Pinpoint the cell where the given text exists, returning its (x, y) midpoint coordinate. 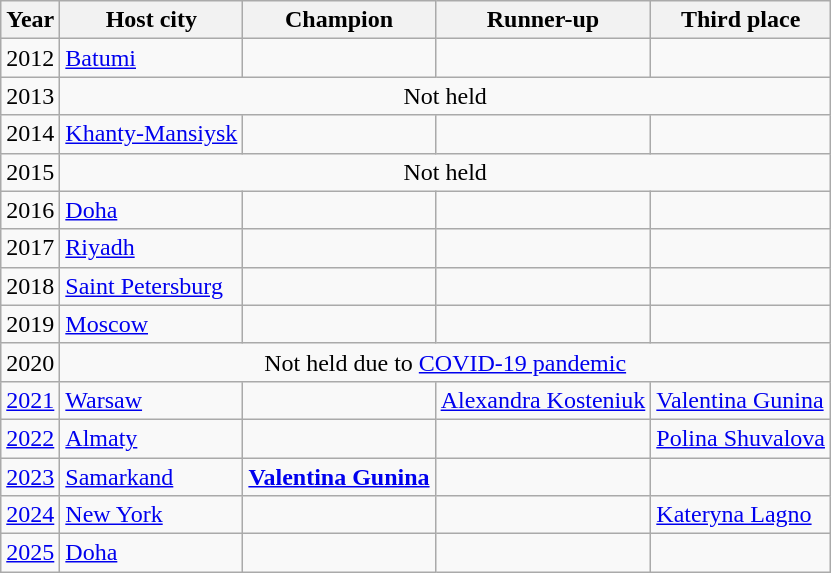
Khanty-Mansiysk (152, 134)
2013 (30, 96)
Saint Petersburg (152, 286)
Runner-up (543, 20)
Third place (741, 20)
Year (30, 20)
Alexandra Kosteniuk (543, 400)
2022 (30, 438)
2024 (30, 515)
2019 (30, 324)
2016 (30, 210)
Almaty (152, 438)
New York (152, 515)
2017 (30, 248)
Polina Shuvalova (741, 438)
2020 (30, 362)
Champion (339, 20)
Riyadh (152, 248)
2025 (30, 553)
Samarkand (152, 477)
Host city (152, 20)
Moscow (152, 324)
Warsaw (152, 400)
2012 (30, 58)
Batumi (152, 58)
2018 (30, 286)
2023 (30, 477)
Kateryna Lagno (741, 515)
Not held due to COVID-19 pandemic (446, 362)
2015 (30, 172)
2014 (30, 134)
2021 (30, 400)
